Capture the cell that displays the provided text and extract its (X, Y) central coordinate. 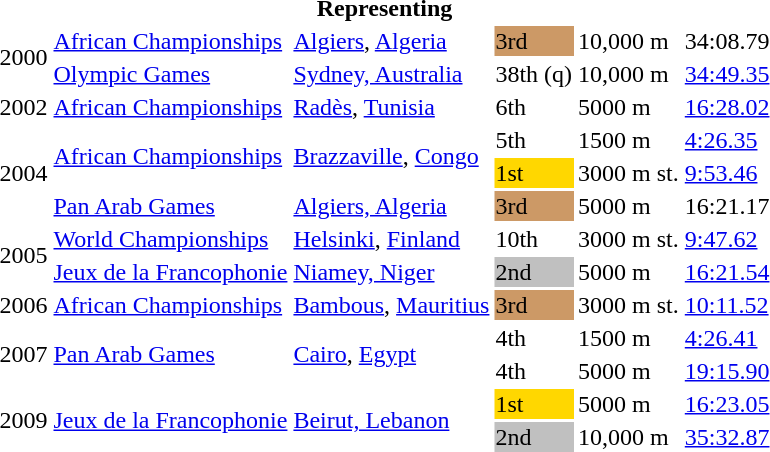
5th (534, 140)
Sydney, Australia (392, 74)
Helsinki, Finland (392, 239)
Cairo, Egypt (392, 354)
Bambous, Mauritius (392, 305)
Brazzaville, Congo (392, 156)
6th (534, 107)
Beirut, Lebanon (392, 420)
Radès, Tunisia (392, 107)
World Championships (170, 239)
Olympic Games (170, 74)
10th (534, 239)
Niamey, Niger (392, 272)
38th (q) (534, 74)
